Provide the (X, Y) coordinate of the cell's center where the given text is located.  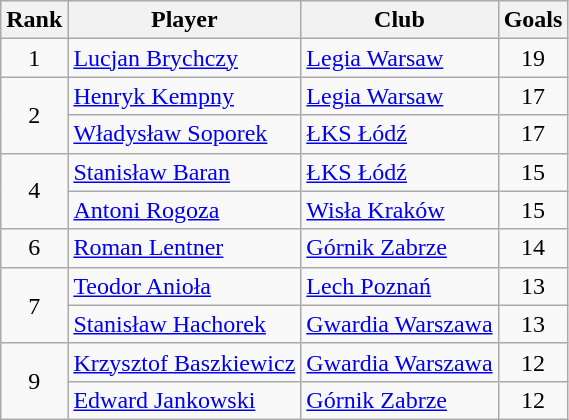
Club (400, 20)
Teodor Anioła (184, 286)
Roman Lentner (184, 248)
Edward Jankowski (184, 400)
Władysław Soporek (184, 134)
6 (34, 248)
Lech Poznań (400, 286)
Antoni Rogoza (184, 210)
Krzysztof Baszkiewicz (184, 362)
4 (34, 191)
1 (34, 58)
Rank (34, 20)
Stanisław Baran (184, 172)
Goals (533, 20)
2 (34, 115)
Wisła Kraków (400, 210)
14 (533, 248)
19 (533, 58)
7 (34, 305)
Henryk Kempny (184, 96)
9 (34, 381)
Stanisław Hachorek (184, 324)
Player (184, 20)
Lucjan Brychczy (184, 58)
